Determine the [x, y] coordinate at the center of the cell enclosing the given text.  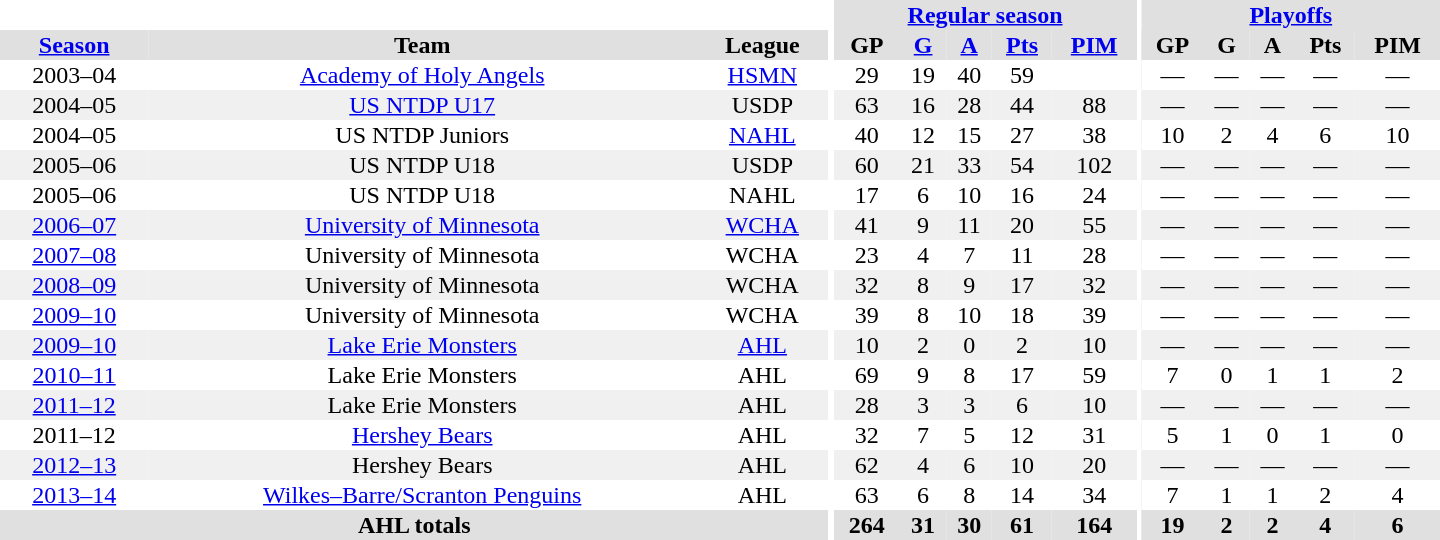
2008–09 [74, 285]
34 [1094, 495]
21 [923, 165]
2007–08 [74, 255]
264 [867, 525]
2010–11 [74, 375]
2006–07 [74, 225]
Academy of Holy Angels [422, 75]
18 [1022, 315]
102 [1094, 165]
AHL totals [414, 525]
60 [867, 165]
33 [969, 165]
15 [969, 135]
US NTDP Juniors [422, 135]
24 [1094, 195]
38 [1094, 135]
29 [867, 75]
30 [969, 525]
69 [867, 375]
23 [867, 255]
14 [1022, 495]
Wilkes–Barre/Scranton Penguins [422, 495]
44 [1022, 105]
61 [1022, 525]
41 [867, 225]
Season [74, 45]
Team [422, 45]
54 [1022, 165]
55 [1094, 225]
27 [1022, 135]
164 [1094, 525]
88 [1094, 105]
62 [867, 465]
HSMN [762, 75]
US NTDP U17 [422, 105]
Regular season [986, 15]
2003–04 [74, 75]
2013–14 [74, 495]
Playoffs [1291, 15]
League [762, 45]
2012–13 [74, 465]
